Find where the given text appears and provide that cell's center as (x, y) coordinate. 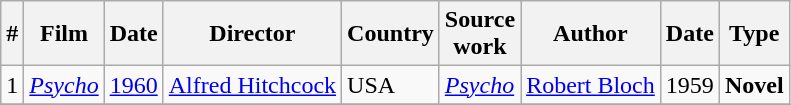
Robert Bloch (591, 85)
Novel (754, 85)
1960 (134, 85)
Film (64, 34)
Author (591, 34)
# (12, 34)
1959 (690, 85)
Country (391, 34)
USA (391, 85)
Type (754, 34)
Director (252, 34)
1 (12, 85)
Alfred Hitchcock (252, 85)
Sourcework (480, 34)
